Determine the [X, Y] coordinate at the center of the cell enclosing the given text.  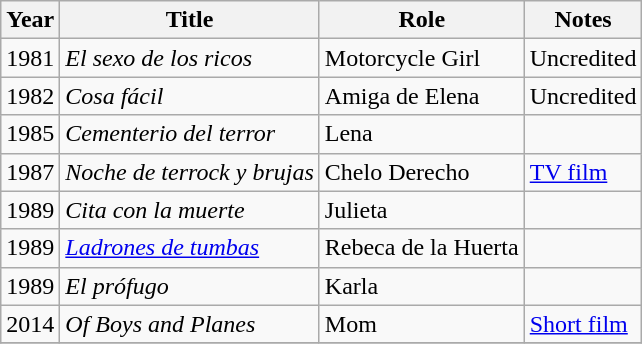
Short film [583, 324]
Motorcycle Girl [422, 58]
Of Boys and Planes [190, 324]
Rebeca de la Huerta [422, 248]
Karla [422, 286]
Lena [422, 134]
Cita con la muerte [190, 210]
Notes [583, 20]
Chelo Derecho [422, 172]
1982 [30, 96]
Year [30, 20]
Ladrones de tumbas [190, 248]
TV film [583, 172]
2014 [30, 324]
Mom [422, 324]
1987 [30, 172]
Julieta [422, 210]
Title [190, 20]
Cosa fácil [190, 96]
Role [422, 20]
Amiga de Elena [422, 96]
1981 [30, 58]
1985 [30, 134]
Cementerio del terror [190, 134]
El sexo de los ricos [190, 58]
El prófugo [190, 286]
Noche de terrock y brujas [190, 172]
